From the cell containing the given text, extract its center point as (X, Y) coordinate. 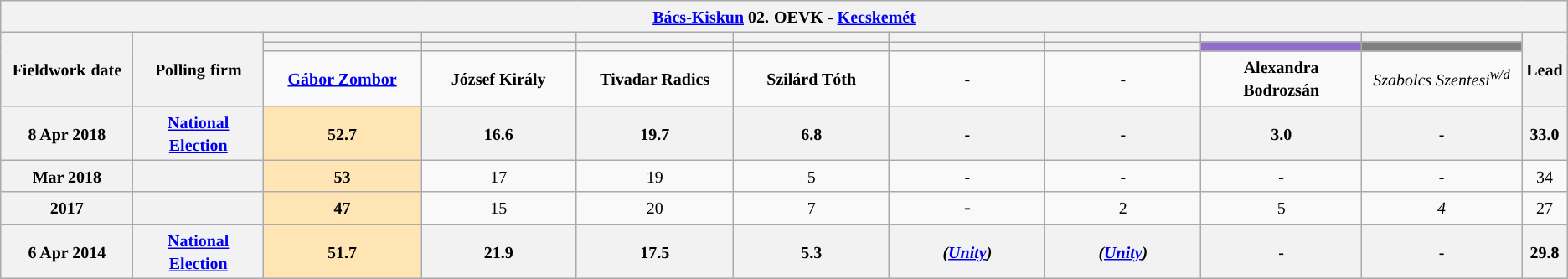
Lead (1545, 69)
17.5 (655, 251)
Alexandra Bodrozsán (1282, 79)
21.9 (499, 251)
3.0 (1282, 132)
Mar 2018 (67, 176)
6 Apr 2014 (67, 251)
Polling firm (199, 69)
27 (1545, 208)
29.8 (1545, 251)
53 (343, 176)
2017 (67, 208)
Szilárd Tóth (812, 79)
József Király (499, 79)
6.8 (812, 132)
5.3 (812, 251)
17 (499, 176)
16.6 (499, 132)
34 (1545, 176)
Szabolcs Szentesiw/d (1441, 79)
2 (1123, 208)
4 (1441, 208)
Bács-Kiskun 02. OEVK - Kecskemét (784, 17)
7 (812, 208)
52.7 (343, 132)
33.0 (1545, 132)
Gábor Zombor (343, 79)
19.7 (655, 132)
20 (655, 208)
Fieldwork date (67, 69)
Tivadar Radics (655, 79)
8 Apr 2018 (67, 132)
51.7 (343, 251)
19 (655, 176)
47 (343, 208)
15 (499, 208)
